Return the [x, y] coordinate for the center point of the cell that contains the specified text.  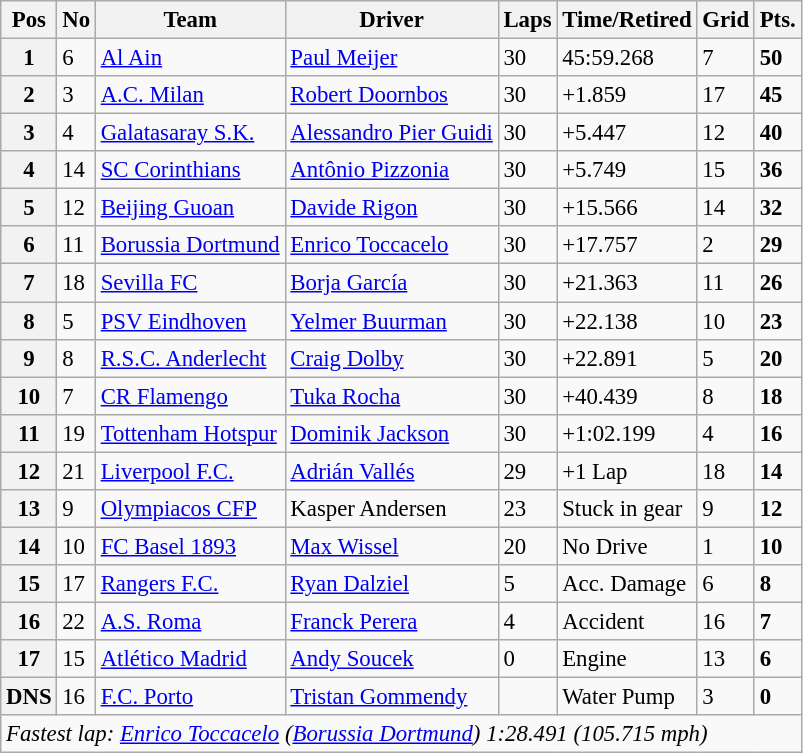
Grid [726, 20]
36 [778, 170]
Borja García [392, 283]
No Drive [627, 546]
40 [778, 133]
Acc. Damage [627, 584]
Antônio Pizzonia [392, 170]
Pts. [778, 20]
Ryan Dalziel [392, 584]
Yelmer Buurman [392, 321]
Enrico Toccacelo [392, 245]
26 [778, 283]
Galatasaray S.K. [190, 133]
+22.138 [627, 321]
Accident [627, 621]
19 [76, 433]
Franck Perera [392, 621]
Liverpool F.C. [190, 471]
SC Corinthians [190, 170]
+5.749 [627, 170]
Fastest lap: Enrico Toccacelo (Borussia Dortmund) 1:28.491 (105.715 mph) [401, 734]
Robert Doornbos [392, 95]
Beijing Guoan [190, 208]
Stuck in gear [627, 509]
Laps [528, 20]
DNS [29, 697]
Alessandro Pier Guidi [392, 133]
21 [76, 471]
Paul Meijer [392, 58]
+1:02.199 [627, 433]
F.C. Porto [190, 697]
A.S. Roma [190, 621]
+17.757 [627, 245]
32 [778, 208]
Davide Rigon [392, 208]
Tristan Gommendy [392, 697]
Atlético Madrid [190, 659]
Craig Dolby [392, 358]
Kasper Andersen [392, 509]
+40.439 [627, 396]
+5.447 [627, 133]
45 [778, 95]
CR Flamengo [190, 396]
Tottenham Hotspur [190, 433]
Dominik Jackson [392, 433]
Team [190, 20]
Water Pump [627, 697]
Engine [627, 659]
A.C. Milan [190, 95]
+1.859 [627, 95]
Andy Soucek [392, 659]
50 [778, 58]
Max Wissel [392, 546]
+21.363 [627, 283]
+22.891 [627, 358]
22 [76, 621]
+15.566 [627, 208]
+1 Lap [627, 471]
No [76, 20]
Adrián Vallés [392, 471]
45:59.268 [627, 58]
Sevilla FC [190, 283]
Al Ain [190, 58]
Pos [29, 20]
Borussia Dortmund [190, 245]
R.S.C. Anderlecht [190, 358]
Time/Retired [627, 20]
Tuka Rocha [392, 396]
Driver [392, 20]
PSV Eindhoven [190, 321]
Olympiacos CFP [190, 509]
FC Basel 1893 [190, 546]
Rangers F.C. [190, 584]
